Locate the cell with the specified text and output its (x, y) center coordinate. 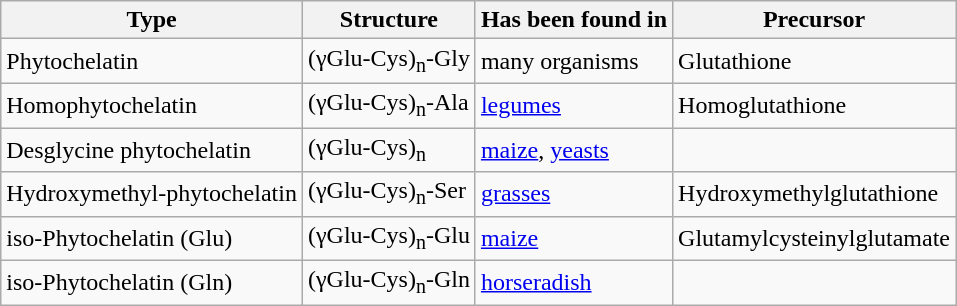
Precursor (814, 20)
(γGlu-Cys)n-Gln (388, 283)
grasses (574, 194)
many organisms (574, 61)
horseradish (574, 283)
Has been found in (574, 20)
iso-Phytochelatin (Gln) (152, 283)
(γGlu-Cys)n (388, 150)
(γGlu-Cys)n-Gly (388, 61)
Glutamylcysteinylglutamate (814, 238)
Hydroxymethyl-phytochelatin (152, 194)
Desglycine phytochelatin (152, 150)
Hydroxymethylglutathione (814, 194)
Phytochelatin (152, 61)
Glutathione (814, 61)
legumes (574, 105)
(γGlu-Cys)n-Ala (388, 105)
Type (152, 20)
maize (574, 238)
(γGlu-Cys)n-Glu (388, 238)
(γGlu-Cys)n-Ser (388, 194)
maize, yeasts (574, 150)
Structure (388, 20)
iso-Phytochelatin (Glu) (152, 238)
Homoglutathione (814, 105)
Homophytochelatin (152, 105)
